Pinpoint the cell where the given text exists, returning its [X, Y] midpoint coordinate. 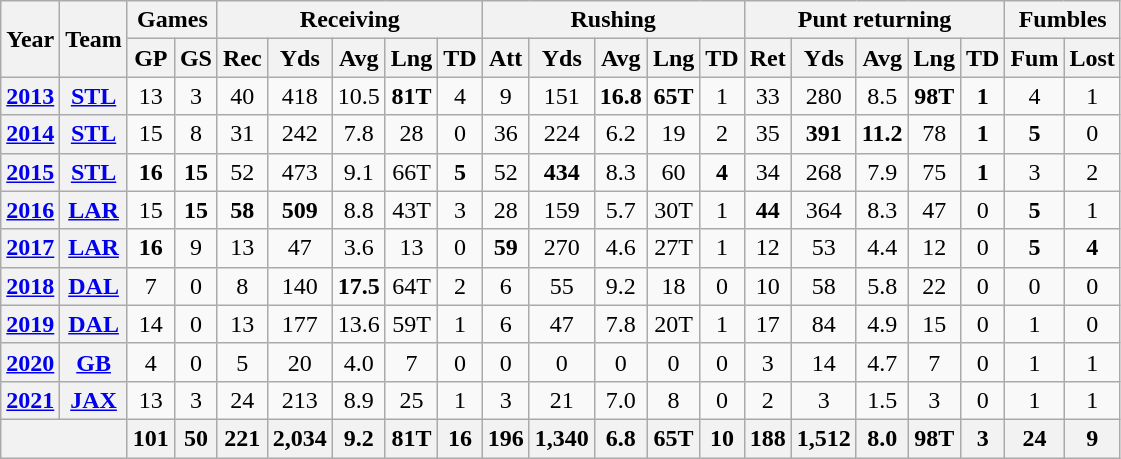
JAX [94, 400]
25 [411, 400]
4.4 [882, 248]
177 [300, 324]
75 [934, 172]
7.9 [882, 172]
55 [562, 286]
4.0 [358, 362]
43T [411, 210]
2013 [30, 96]
66T [411, 172]
2021 [30, 400]
159 [562, 210]
Rushing [613, 20]
270 [562, 248]
17 [768, 324]
101 [150, 438]
4.7 [882, 362]
4.9 [882, 324]
59T [411, 324]
509 [300, 210]
30T [673, 210]
40 [242, 96]
64T [411, 286]
17.5 [358, 286]
Fumbles [1062, 20]
242 [300, 134]
19 [673, 134]
Ret [768, 58]
224 [562, 134]
18 [673, 286]
2016 [30, 210]
391 [824, 134]
2015 [30, 172]
1,340 [562, 438]
50 [196, 438]
27T [673, 248]
8.9 [358, 400]
2019 [30, 324]
364 [824, 210]
GS [196, 58]
GP [150, 58]
35 [768, 134]
5.7 [620, 210]
188 [768, 438]
34 [768, 172]
1,512 [824, 438]
213 [300, 400]
Team [94, 39]
60 [673, 172]
20 [300, 362]
33 [768, 96]
16.8 [620, 96]
3.6 [358, 248]
196 [506, 438]
2014 [30, 134]
8.5 [882, 96]
221 [242, 438]
84 [824, 324]
GB [94, 362]
Rec [242, 58]
Fum [1034, 58]
59 [506, 248]
2,034 [300, 438]
9.1 [358, 172]
4.6 [620, 248]
268 [824, 172]
6.2 [620, 134]
2018 [30, 286]
2020 [30, 362]
8.0 [882, 438]
Punt returning [874, 20]
280 [824, 96]
2017 [30, 248]
36 [506, 134]
434 [562, 172]
31 [242, 134]
20T [673, 324]
5.8 [882, 286]
11.2 [882, 134]
473 [300, 172]
13.6 [358, 324]
21 [562, 400]
44 [768, 210]
1.5 [882, 400]
Receiving [350, 20]
Att [506, 58]
78 [934, 134]
140 [300, 286]
10.5 [358, 96]
53 [824, 248]
6.8 [620, 438]
8.8 [358, 210]
418 [300, 96]
151 [562, 96]
Lost [1092, 58]
7.0 [620, 400]
Year [30, 39]
22 [934, 286]
Games [172, 20]
